For the text-containing cell, return its midpoint in (x, y) coordinate format. 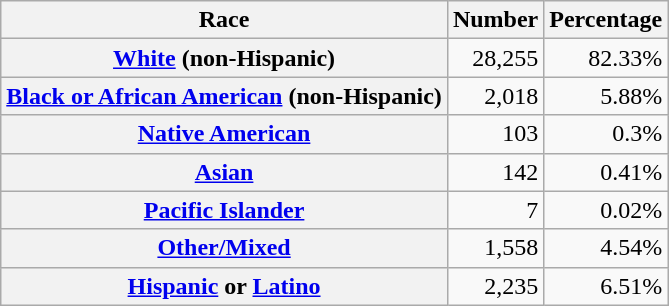
0.41% (606, 172)
Pacific Islander (224, 210)
0.02% (606, 210)
Black or African American (non-Hispanic) (224, 96)
White (non-Hispanic) (224, 58)
0.3% (606, 134)
2,235 (495, 286)
7 (495, 210)
82.33% (606, 58)
103 (495, 134)
Other/Mixed (224, 248)
Hispanic or Latino (224, 286)
4.54% (606, 248)
Percentage (606, 20)
Number (495, 20)
5.88% (606, 96)
142 (495, 172)
1,558 (495, 248)
Race (224, 20)
Asian (224, 172)
Native American (224, 134)
6.51% (606, 286)
28,255 (495, 58)
2,018 (495, 96)
